Provide the (x, y) coordinate of the cell's center where the given text is located.  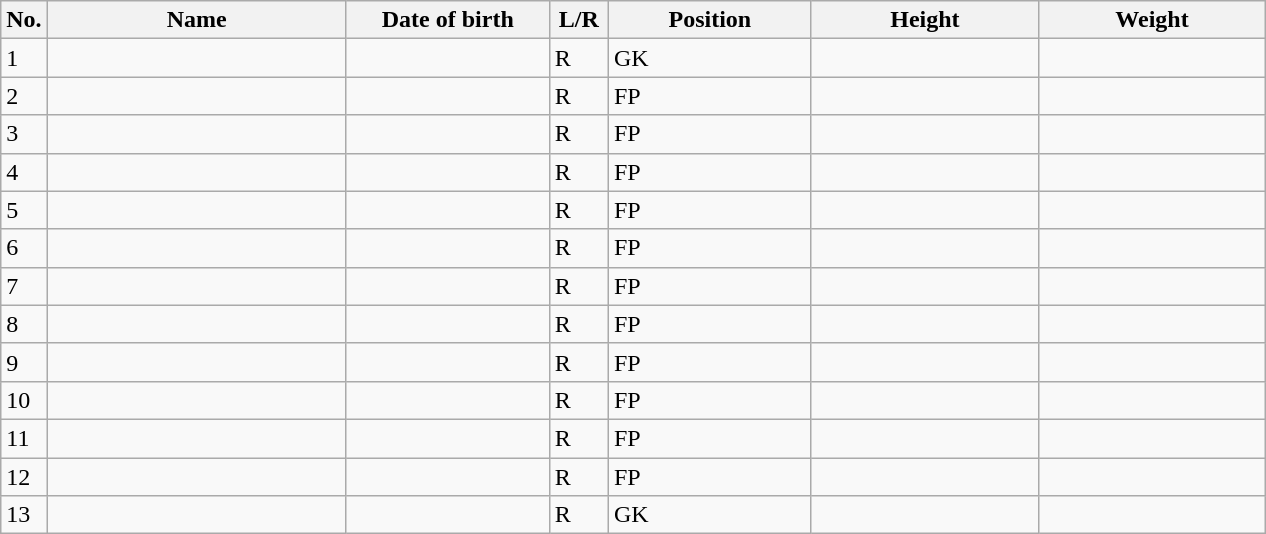
No. (24, 20)
L/R (578, 20)
Position (710, 20)
7 (24, 286)
Height (924, 20)
13 (24, 515)
9 (24, 362)
6 (24, 248)
11 (24, 438)
Weight (1152, 20)
Name (196, 20)
12 (24, 477)
2 (24, 96)
3 (24, 134)
8 (24, 324)
5 (24, 210)
1 (24, 58)
Date of birth (448, 20)
4 (24, 172)
10 (24, 400)
